Pinpoint the cell where the given text exists, returning its (X, Y) midpoint coordinate. 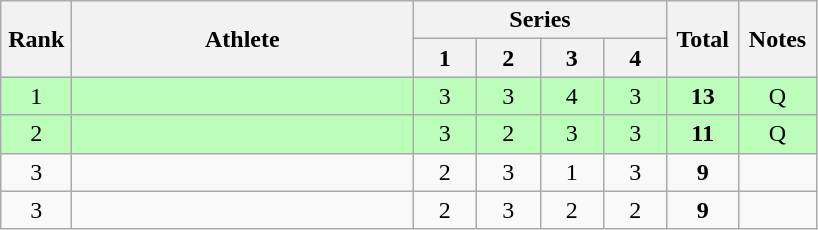
Total (702, 39)
11 (702, 134)
Notes (778, 39)
Series (540, 20)
Athlete (242, 39)
13 (702, 96)
Rank (36, 39)
